Return the (x, y) coordinate for the center point of the cell that contains the specified text.  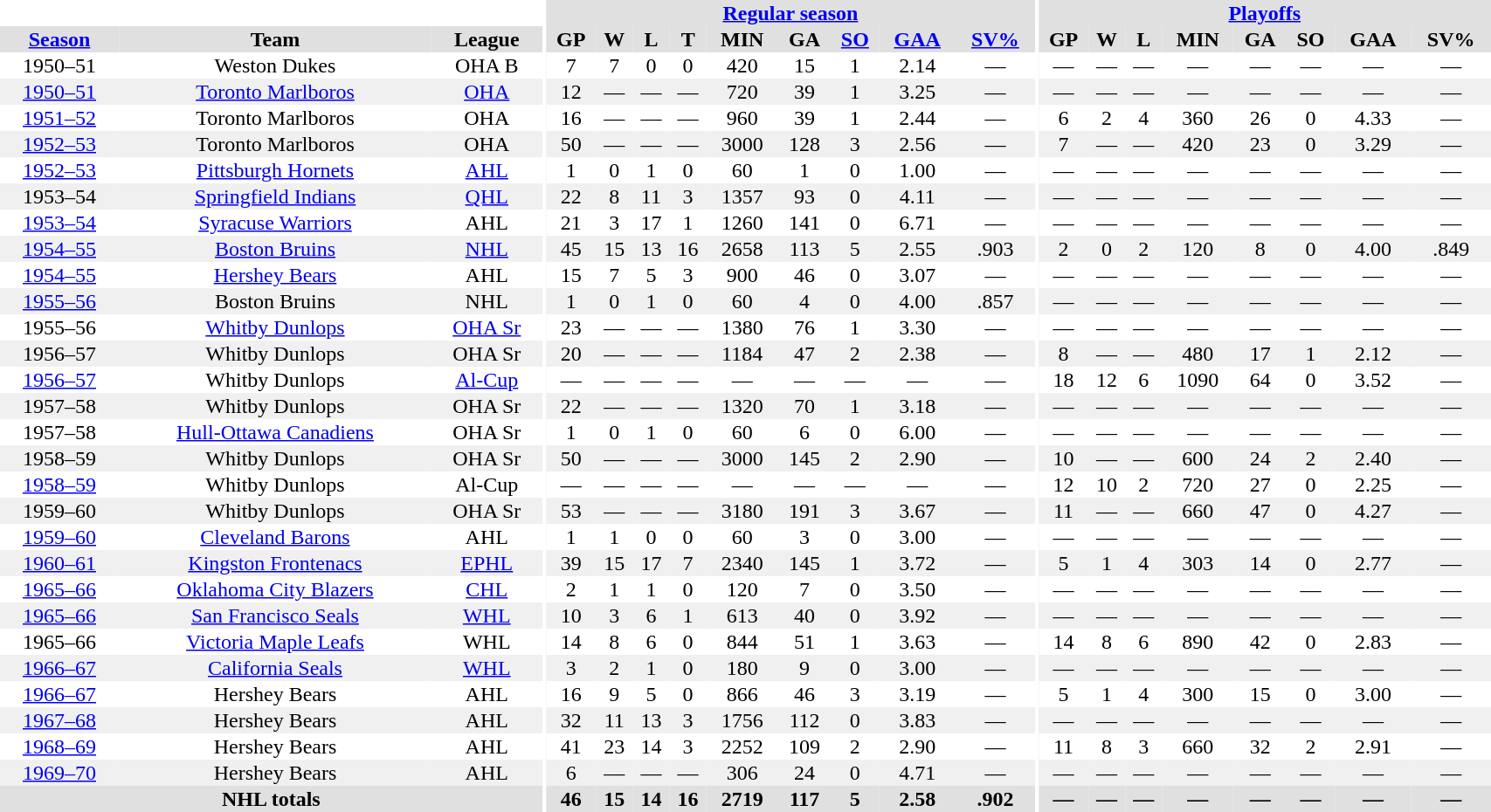
Team (275, 39)
4.33 (1373, 118)
960 (742, 118)
42 (1260, 642)
San Francisco Seals (275, 616)
3.83 (917, 720)
180 (742, 668)
866 (742, 694)
2.38 (917, 354)
1260 (742, 223)
1380 (742, 327)
3.52 (1373, 380)
1320 (742, 406)
T (688, 39)
2.55 (917, 249)
2252 (742, 747)
51 (805, 642)
1951–52 (59, 118)
2.91 (1373, 747)
2.83 (1373, 642)
306 (742, 773)
1960–61 (59, 563)
NHL totals (271, 799)
1969–70 (59, 773)
3.50 (917, 589)
3180 (742, 511)
1184 (742, 354)
360 (1198, 118)
3.63 (917, 642)
2719 (742, 799)
Season (59, 39)
26 (1260, 118)
3.29 (1373, 144)
40 (805, 616)
Hull-Ottawa Canadiens (275, 432)
21 (571, 223)
3.92 (917, 616)
1967–68 (59, 720)
.849 (1451, 249)
2.77 (1373, 563)
Oklahoma City Blazers (275, 589)
QHL (487, 196)
4.27 (1373, 511)
1090 (1198, 380)
CHL (487, 589)
3.67 (917, 511)
613 (742, 616)
45 (571, 249)
93 (805, 196)
41 (571, 747)
900 (742, 275)
Kingston Frontenacs (275, 563)
141 (805, 223)
112 (805, 720)
2.56 (917, 144)
.902 (995, 799)
109 (805, 747)
2340 (742, 563)
3.19 (917, 694)
Springfield Indians (275, 196)
Pittsburgh Hornets (275, 170)
3.25 (917, 92)
2.14 (917, 65)
Weston Dukes (275, 65)
300 (1198, 694)
2.12 (1373, 354)
Regular season (790, 13)
18 (1064, 380)
1756 (742, 720)
2658 (742, 249)
Victoria Maple Leafs (275, 642)
1968–69 (59, 747)
113 (805, 249)
3.72 (917, 563)
117 (805, 799)
70 (805, 406)
Syracuse Warriors (275, 223)
64 (1260, 380)
Playoffs (1265, 13)
California Seals (275, 668)
76 (805, 327)
20 (571, 354)
.903 (995, 249)
2.44 (917, 118)
Cleveland Barons (275, 537)
1357 (742, 196)
480 (1198, 354)
303 (1198, 563)
2.40 (1373, 458)
6.71 (917, 223)
League (487, 39)
128 (805, 144)
6.00 (917, 432)
4.11 (917, 196)
191 (805, 511)
OHA B (487, 65)
53 (571, 511)
1.00 (917, 170)
3.07 (917, 275)
4.71 (917, 773)
EPHL (487, 563)
2.25 (1373, 485)
27 (1260, 485)
3.18 (917, 406)
.857 (995, 301)
3.30 (917, 327)
600 (1198, 458)
844 (742, 642)
890 (1198, 642)
2.58 (917, 799)
